Capture the cell that displays the provided text and extract its [x, y] central coordinate. 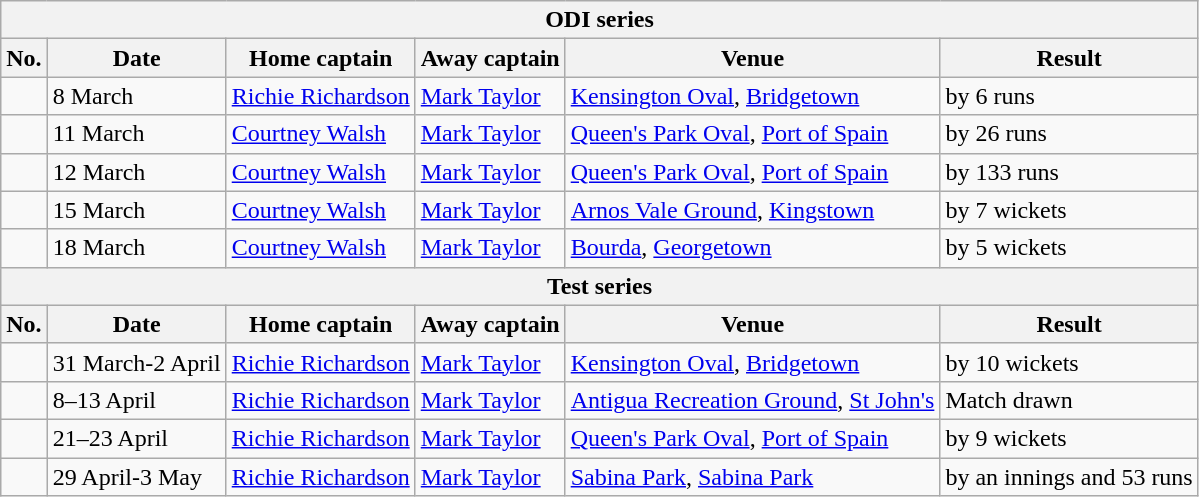
21–23 April [136, 438]
11 March [136, 134]
by 26 runs [1069, 134]
by 6 runs [1069, 96]
8–13 April [136, 400]
18 March [136, 248]
Bourda, Georgetown [752, 248]
31 March-2 April [136, 362]
12 March [136, 172]
by 5 wickets [1069, 248]
15 March [136, 210]
Sabina Park, Sabina Park [752, 477]
Antigua Recreation Ground, St John's [752, 400]
ODI series [600, 20]
Match drawn [1069, 400]
by 9 wickets [1069, 438]
by 10 wickets [1069, 362]
by an innings and 53 runs [1069, 477]
Test series [600, 286]
29 April-3 May [136, 477]
8 March [136, 96]
by 133 runs [1069, 172]
by 7 wickets [1069, 210]
Arnos Vale Ground, Kingstown [752, 210]
